Search for the cell housing the specified text and yield its (x, y) center coordinate. 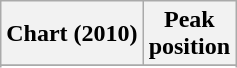
Peakposition (189, 34)
Chart (2010) (72, 34)
